Locate the cell with the specified text and output its [X, Y] center coordinate. 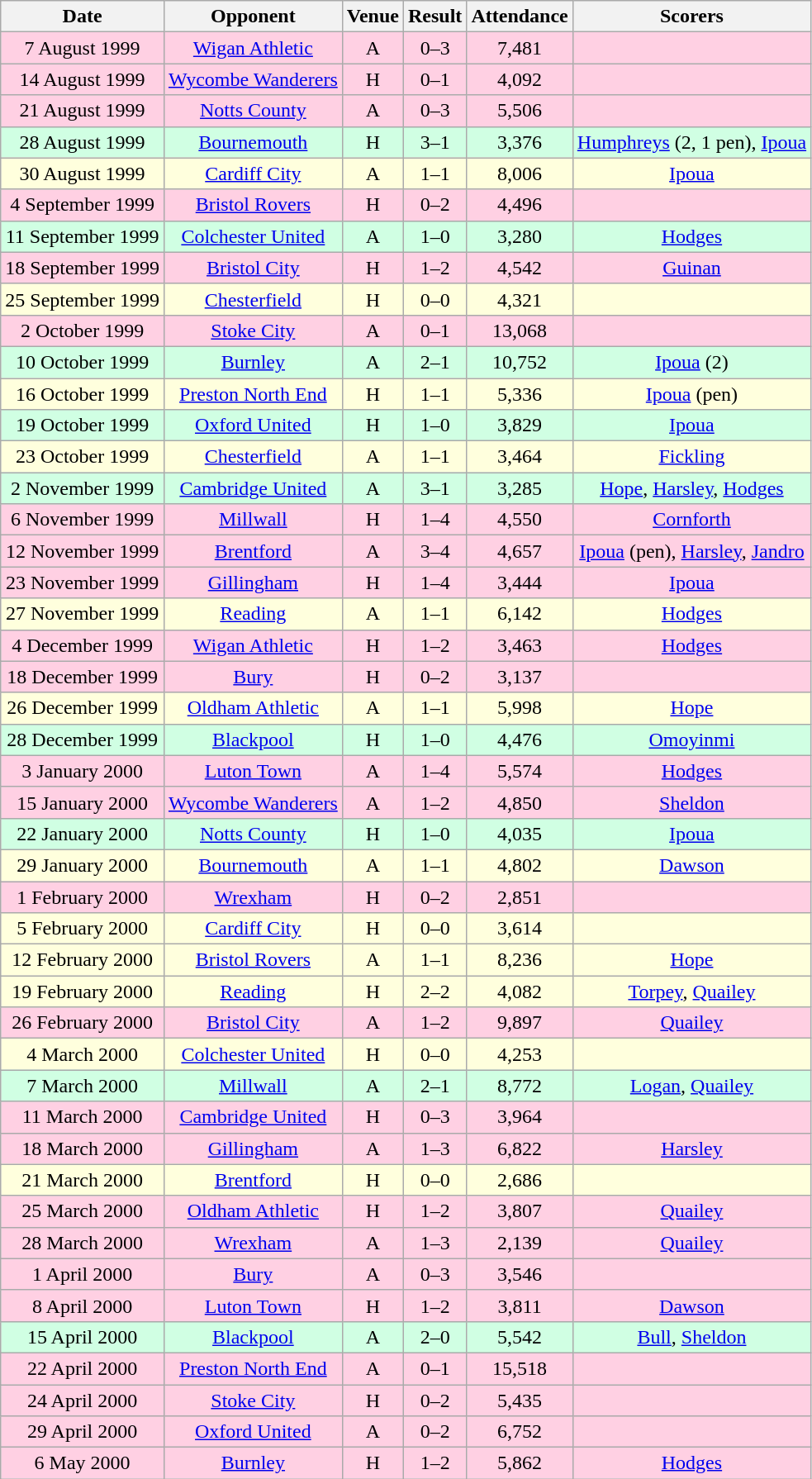
4,476 [520, 739]
Scorers [691, 17]
4,550 [520, 520]
3–4 [434, 551]
4,253 [520, 1054]
Ipoua (2) [691, 362]
3,444 [520, 583]
2,851 [520, 896]
16 October 1999 [83, 394]
3 January 2000 [83, 771]
21 August 1999 [83, 111]
Humphreys (2, 1 pen), Ipoua [691, 142]
Fickling [691, 457]
4,321 [520, 299]
Guinan [691, 268]
23 November 1999 [83, 583]
26 February 2000 [83, 1023]
Result [434, 17]
28 December 1999 [83, 739]
8,772 [520, 1086]
Attendance [520, 17]
27 November 1999 [83, 614]
19 October 1999 [83, 426]
Harsley [691, 1148]
22 January 2000 [83, 834]
24 April 2000 [83, 1401]
8 April 2000 [83, 1305]
4,657 [520, 551]
18 September 1999 [83, 268]
3,546 [520, 1274]
4,092 [520, 79]
5,862 [520, 1463]
Date [83, 17]
15 April 2000 [83, 1337]
1 April 2000 [83, 1274]
3,376 [520, 142]
12 November 1999 [83, 551]
Omoyinmi [691, 739]
5,998 [520, 708]
Bull, Sheldon [691, 1337]
30 August 1999 [83, 174]
4,082 [520, 992]
4,496 [520, 205]
Torpey, Quailey [691, 992]
6,142 [520, 614]
18 December 1999 [83, 677]
4 December 1999 [83, 645]
3,464 [520, 457]
28 March 2000 [83, 1243]
28 August 1999 [83, 142]
14 August 1999 [83, 79]
2 November 1999 [83, 488]
3,829 [520, 426]
6 November 1999 [83, 520]
3,807 [520, 1211]
1 February 2000 [83, 896]
11 September 1999 [83, 236]
4,850 [520, 802]
9,897 [520, 1023]
4 September 1999 [83, 205]
10 October 1999 [83, 362]
5,574 [520, 771]
8,006 [520, 174]
6,752 [520, 1432]
3,280 [520, 236]
5 February 2000 [83, 929]
19 February 2000 [83, 992]
Opponent [253, 17]
29 January 2000 [83, 865]
23 October 1999 [83, 457]
2–0 [434, 1337]
Sheldon [691, 802]
6,822 [520, 1148]
3,614 [520, 929]
4 March 2000 [83, 1054]
5,542 [520, 1337]
5,336 [520, 394]
4,802 [520, 865]
7,481 [520, 48]
Cornforth [691, 520]
13,068 [520, 331]
Venue [373, 17]
3,137 [520, 677]
3,463 [520, 645]
12 February 2000 [83, 960]
7 March 2000 [83, 1086]
2,139 [520, 1243]
2 October 1999 [83, 331]
Ipoua (pen), Harsley, Jandro [691, 551]
10,752 [520, 362]
21 March 2000 [83, 1180]
2,686 [520, 1180]
5,506 [520, 111]
3,285 [520, 488]
8,236 [520, 960]
Ipoua (pen) [691, 394]
2–2 [434, 992]
Logan, Quailey [691, 1086]
15,518 [520, 1368]
15 January 2000 [83, 802]
5,435 [520, 1401]
26 December 1999 [83, 708]
7 August 1999 [83, 48]
25 March 2000 [83, 1211]
18 March 2000 [83, 1148]
Hope, Harsley, Hodges [691, 488]
22 April 2000 [83, 1368]
4,542 [520, 268]
3,964 [520, 1117]
3,811 [520, 1305]
29 April 2000 [83, 1432]
25 September 1999 [83, 299]
11 March 2000 [83, 1117]
4,035 [520, 834]
6 May 2000 [83, 1463]
